Search for the cell housing the specified text and yield its [X, Y] center coordinate. 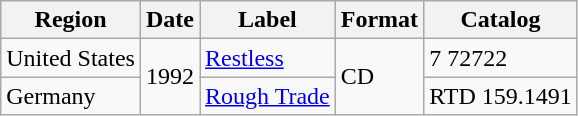
Label [268, 20]
Format [379, 20]
Region [71, 20]
Germany [71, 96]
Restless [268, 58]
RTD 159.1491 [501, 96]
CD [379, 77]
1992 [170, 77]
United States [71, 58]
7 72722 [501, 58]
Catalog [501, 20]
Date [170, 20]
Rough Trade [268, 96]
